Capture the cell that displays the provided text and extract its [X, Y] central coordinate. 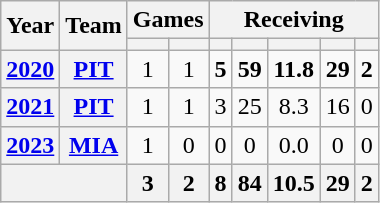
2023 [30, 145]
Receiving [294, 20]
Team [94, 26]
MIA [94, 145]
Year [30, 26]
84 [250, 183]
Games [168, 20]
5 [220, 69]
2021 [30, 107]
11.8 [294, 69]
59 [250, 69]
10.5 [294, 183]
2020 [30, 69]
16 [338, 107]
0.0 [294, 145]
8 [220, 183]
8.3 [294, 107]
25 [250, 107]
